Search for the cell housing the specified text and yield its [x, y] center coordinate. 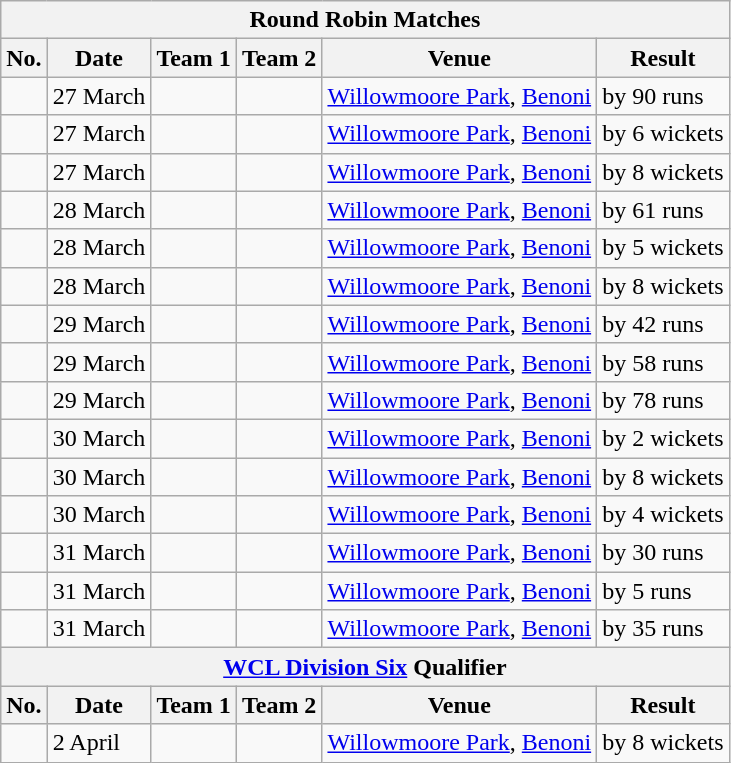
by 5 runs [663, 591]
by 6 wickets [663, 134]
WCL Division Six Qualifier [365, 667]
by 4 wickets [663, 515]
by 2 wickets [663, 438]
by 58 runs [663, 362]
by 61 runs [663, 210]
by 78 runs [663, 400]
by 42 runs [663, 324]
Round Robin Matches [365, 20]
2 April [99, 743]
by 5 wickets [663, 248]
by 90 runs [663, 96]
by 35 runs [663, 629]
by 30 runs [663, 553]
